Return [x, y] of the center of cell containing provided text 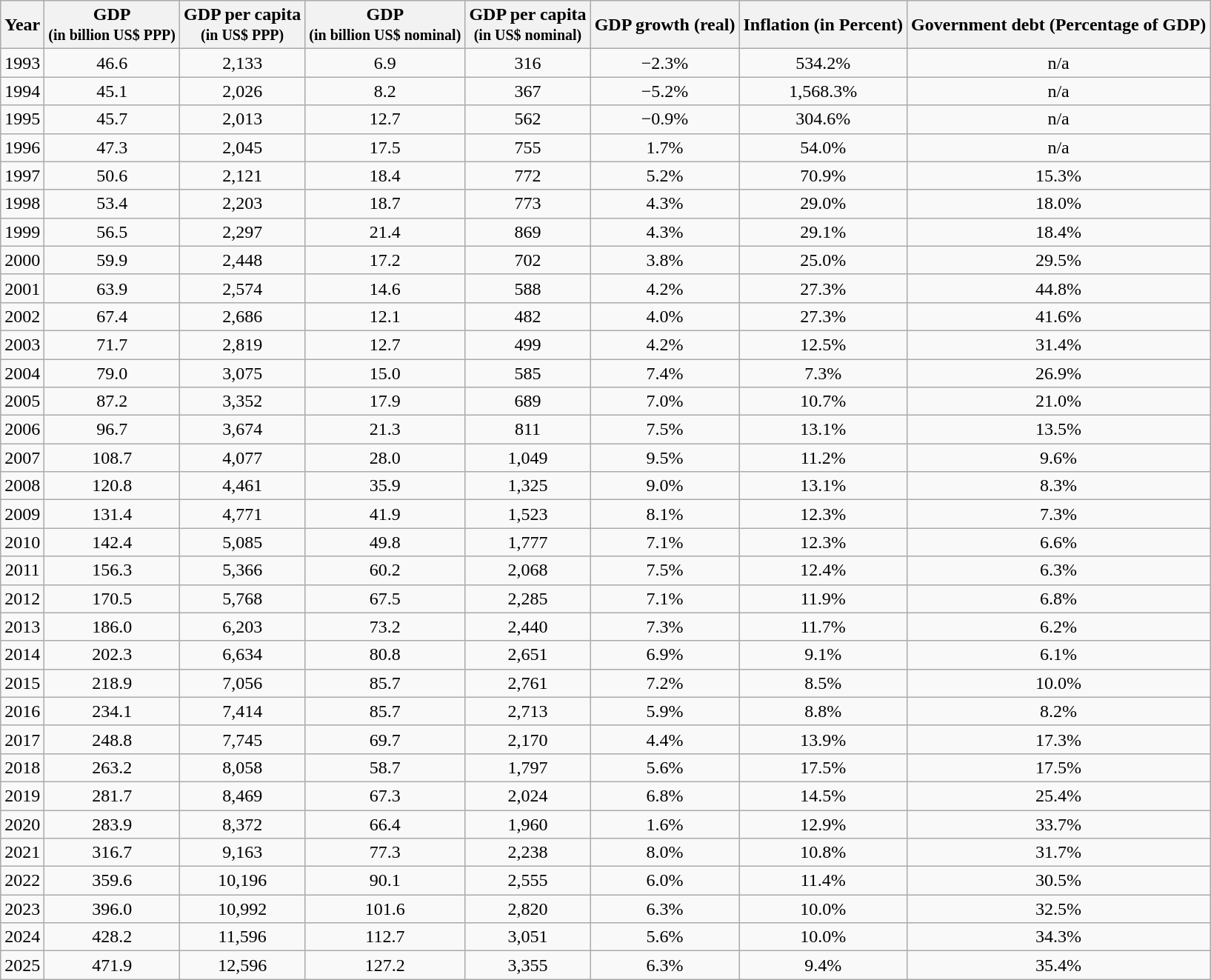
87.2 [113, 401]
5,085 [243, 542]
5.2% [665, 176]
8.8% [824, 711]
5.9% [665, 711]
GDP(in billion US$ nominal) [385, 25]
6.9% [665, 655]
7,056 [243, 683]
2022 [22, 881]
8.2% [1059, 711]
9,163 [243, 853]
316.7 [113, 853]
3,352 [243, 401]
17.5 [385, 147]
9.0% [665, 486]
562 [527, 119]
316 [527, 63]
31.4% [1059, 344]
534.2% [824, 63]
2,297 [243, 232]
2,285 [527, 599]
1,777 [527, 542]
28.0 [385, 458]
26.9% [1059, 373]
4,771 [243, 514]
GDP per capita (in US$ nominal) [527, 25]
482 [527, 316]
Year [22, 25]
−2.3% [665, 63]
59.9 [113, 260]
34.3% [1059, 937]
3,674 [243, 430]
218.9 [113, 683]
79.0 [113, 373]
12.5% [824, 344]
2,713 [527, 711]
4,077 [243, 458]
1.7% [665, 147]
13.9% [824, 739]
8,469 [243, 796]
2,555 [527, 881]
2004 [22, 373]
−5.2% [665, 91]
58.7 [385, 767]
1,523 [527, 514]
3,355 [527, 965]
21.4 [385, 232]
10.7% [824, 401]
428.2 [113, 937]
2007 [22, 458]
2013 [22, 627]
2,238 [527, 853]
18.4% [1059, 232]
4.4% [665, 739]
2014 [22, 655]
46.6 [113, 63]
21.0% [1059, 401]
2024 [22, 937]
10,196 [243, 881]
18.4 [385, 176]
45.7 [113, 119]
12,596 [243, 965]
2000 [22, 260]
2,448 [243, 260]
GDP per capita (in US$ PPP) [243, 25]
2,820 [527, 909]
4,461 [243, 486]
2002 [22, 316]
2,121 [243, 176]
3,075 [243, 373]
3,051 [527, 937]
588 [527, 288]
127.2 [385, 965]
2015 [22, 683]
8,372 [243, 824]
10.8% [824, 853]
186.0 [113, 627]
41.6% [1059, 316]
5,366 [243, 570]
1994 [22, 91]
108.7 [113, 458]
869 [527, 232]
772 [527, 176]
6.9 [385, 63]
3.8% [665, 260]
44.8% [1059, 288]
45.1 [113, 91]
90.1 [385, 881]
15.3% [1059, 176]
131.4 [113, 514]
8.1% [665, 514]
18.0% [1059, 204]
471.9 [113, 965]
77.3 [385, 853]
1999 [22, 232]
12.4% [824, 570]
18.7 [385, 204]
80.8 [385, 655]
2020 [22, 824]
6.0% [665, 881]
2,440 [527, 627]
2005 [22, 401]
1993 [22, 63]
101.6 [385, 909]
367 [527, 91]
13.5% [1059, 430]
7,414 [243, 711]
248.8 [113, 739]
−0.9% [665, 119]
73.2 [385, 627]
2,686 [243, 316]
2025 [22, 965]
Government debt (Percentage of GDP) [1059, 25]
263.2 [113, 767]
283.9 [113, 824]
49.8 [385, 542]
7.4% [665, 373]
14.6 [385, 288]
689 [527, 401]
6.6% [1059, 542]
1,049 [527, 458]
67.4 [113, 316]
2019 [22, 796]
17.9 [385, 401]
35.9 [385, 486]
281.7 [113, 796]
5,768 [243, 599]
2,068 [527, 570]
2021 [22, 853]
30.5% [1059, 881]
6.2% [1059, 627]
7.0% [665, 401]
70.9% [824, 176]
2017 [22, 739]
6,634 [243, 655]
2,574 [243, 288]
50.6 [113, 176]
14.5% [824, 796]
35.4% [1059, 965]
304.6% [824, 119]
170.5 [113, 599]
41.9 [385, 514]
67.5 [385, 599]
202.3 [113, 655]
31.7% [1059, 853]
12.9% [824, 824]
54.0% [824, 147]
25.4% [1059, 796]
499 [527, 344]
53.4 [113, 204]
29.1% [824, 232]
8.5% [824, 683]
8.0% [665, 853]
120.8 [113, 486]
2001 [22, 288]
21.3 [385, 430]
56.5 [113, 232]
2,045 [243, 147]
2023 [22, 909]
2,819 [243, 344]
2006 [22, 430]
2003 [22, 344]
2,133 [243, 63]
69.7 [385, 739]
11.7% [824, 627]
15.0 [385, 373]
2,026 [243, 91]
GDP (in billion US$ PPP) [113, 25]
GDP growth (real) [665, 25]
1995 [22, 119]
2018 [22, 767]
32.5% [1059, 909]
142.4 [113, 542]
1997 [22, 176]
17.3% [1059, 739]
8.2 [385, 91]
7,745 [243, 739]
29.0% [824, 204]
1996 [22, 147]
2011 [22, 570]
1,797 [527, 767]
Inflation (in Percent) [824, 25]
2009 [22, 514]
10,992 [243, 909]
2012 [22, 599]
1,568.3% [824, 91]
60.2 [385, 570]
811 [527, 430]
11.2% [824, 458]
2016 [22, 711]
17.2 [385, 260]
8,058 [243, 767]
396.0 [113, 909]
9.4% [824, 965]
66.4 [385, 824]
4.0% [665, 316]
585 [527, 373]
25.0% [824, 260]
2,203 [243, 204]
359.6 [113, 881]
1998 [22, 204]
2,761 [527, 683]
67.3 [385, 796]
1.6% [665, 824]
9.5% [665, 458]
234.1 [113, 711]
12.1 [385, 316]
1,325 [527, 486]
47.3 [113, 147]
11,596 [243, 937]
2,013 [243, 119]
2008 [22, 486]
2010 [22, 542]
9.1% [824, 655]
773 [527, 204]
96.7 [113, 430]
2,024 [527, 796]
9.6% [1059, 458]
63.9 [113, 288]
71.7 [113, 344]
112.7 [385, 937]
2,170 [527, 739]
156.3 [113, 570]
6,203 [243, 627]
33.7% [1059, 824]
7.2% [665, 683]
6.1% [1059, 655]
1,960 [527, 824]
755 [527, 147]
702 [527, 260]
29.5% [1059, 260]
2,651 [527, 655]
11.9% [824, 599]
8.3% [1059, 486]
11.4% [824, 881]
